Extract the (x, y) coordinate from the center of the cell holding the provided text.  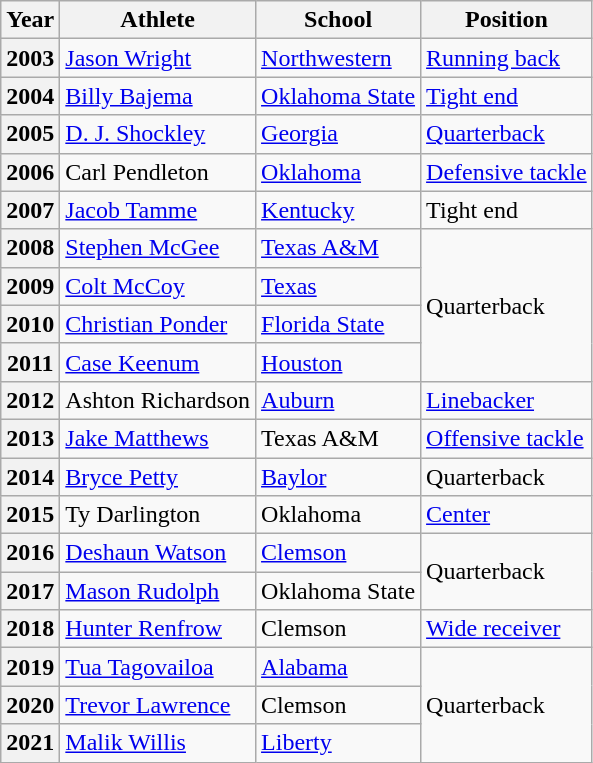
Running back (507, 58)
2012 (30, 400)
Bryce Petty (158, 477)
Florida State (338, 324)
Baylor (338, 477)
Georgia (338, 134)
Hunter Renfrow (158, 629)
Colt McCoy (158, 286)
Year (30, 20)
Deshaun Watson (158, 553)
2009 (30, 286)
2005 (30, 134)
Linebacker (507, 400)
School (338, 20)
2020 (30, 705)
Jacob Tamme (158, 210)
2008 (30, 248)
2021 (30, 743)
Tua Tagovailoa (158, 667)
Carl Pendleton (158, 172)
Wide receiver (507, 629)
Center (507, 515)
Alabama (338, 667)
Stephen McGee (158, 248)
Christian Ponder (158, 324)
Ashton Richardson (158, 400)
Liberty (338, 743)
2010 (30, 324)
Texas (338, 286)
2015 (30, 515)
Offensive tackle (507, 438)
Houston (338, 362)
2004 (30, 96)
Kentucky (338, 210)
Billy Bajema (158, 96)
D. J. Shockley (158, 134)
2013 (30, 438)
2007 (30, 210)
Northwestern (338, 58)
2018 (30, 629)
Jake Matthews (158, 438)
Mason Rudolph (158, 591)
2014 (30, 477)
Athlete (158, 20)
2003 (30, 58)
2016 (30, 553)
Auburn (338, 400)
Position (507, 20)
Trevor Lawrence (158, 705)
Ty Darlington (158, 515)
2011 (30, 362)
Jason Wright (158, 58)
2006 (30, 172)
2019 (30, 667)
Case Keenum (158, 362)
Malik Willis (158, 743)
2017 (30, 591)
Defensive tackle (507, 172)
